Provide the (x, y) coordinate of the cell's center where the given text is located.  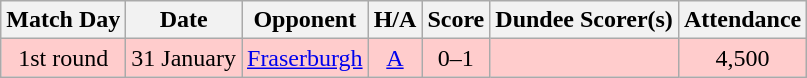
Date (184, 20)
31 January (184, 58)
Fraserburgh (306, 58)
1st round (64, 58)
Opponent (306, 20)
H/A (395, 20)
Match Day (64, 20)
A (395, 58)
Score (456, 20)
Attendance (742, 20)
Dundee Scorer(s) (584, 20)
4,500 (742, 58)
0–1 (456, 58)
